Locate the cell with the specified text and output its [x, y] center coordinate. 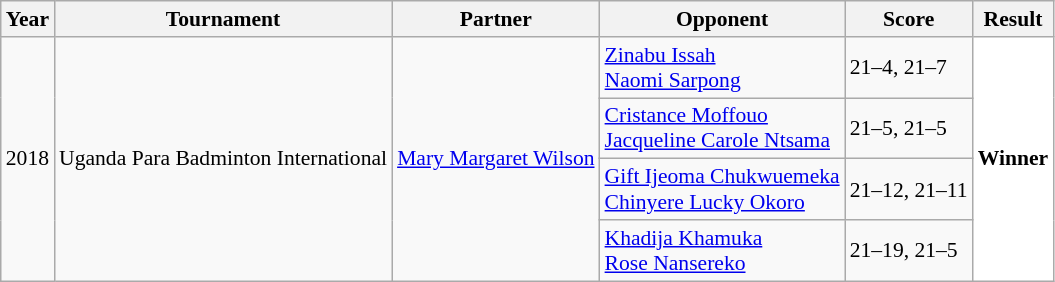
Partner [496, 19]
Cristance Moffouo Jacqueline Carole Ntsama [722, 128]
21–12, 21–11 [909, 190]
2018 [28, 159]
Result [1014, 19]
Opponent [722, 19]
21–5, 21–5 [909, 128]
Tournament [223, 19]
Year [28, 19]
Zinabu Issah Naomi Sarpong [722, 68]
Khadija Khamuka Rose Nansereko [722, 250]
Mary Margaret Wilson [496, 159]
Uganda Para Badminton International [223, 159]
Score [909, 19]
21–4, 21–7 [909, 68]
Winner [1014, 159]
21–19, 21–5 [909, 250]
Gift Ijeoma Chukwuemeka Chinyere Lucky Okoro [722, 190]
